Search for the cell housing the specified text and yield its (x, y) center coordinate. 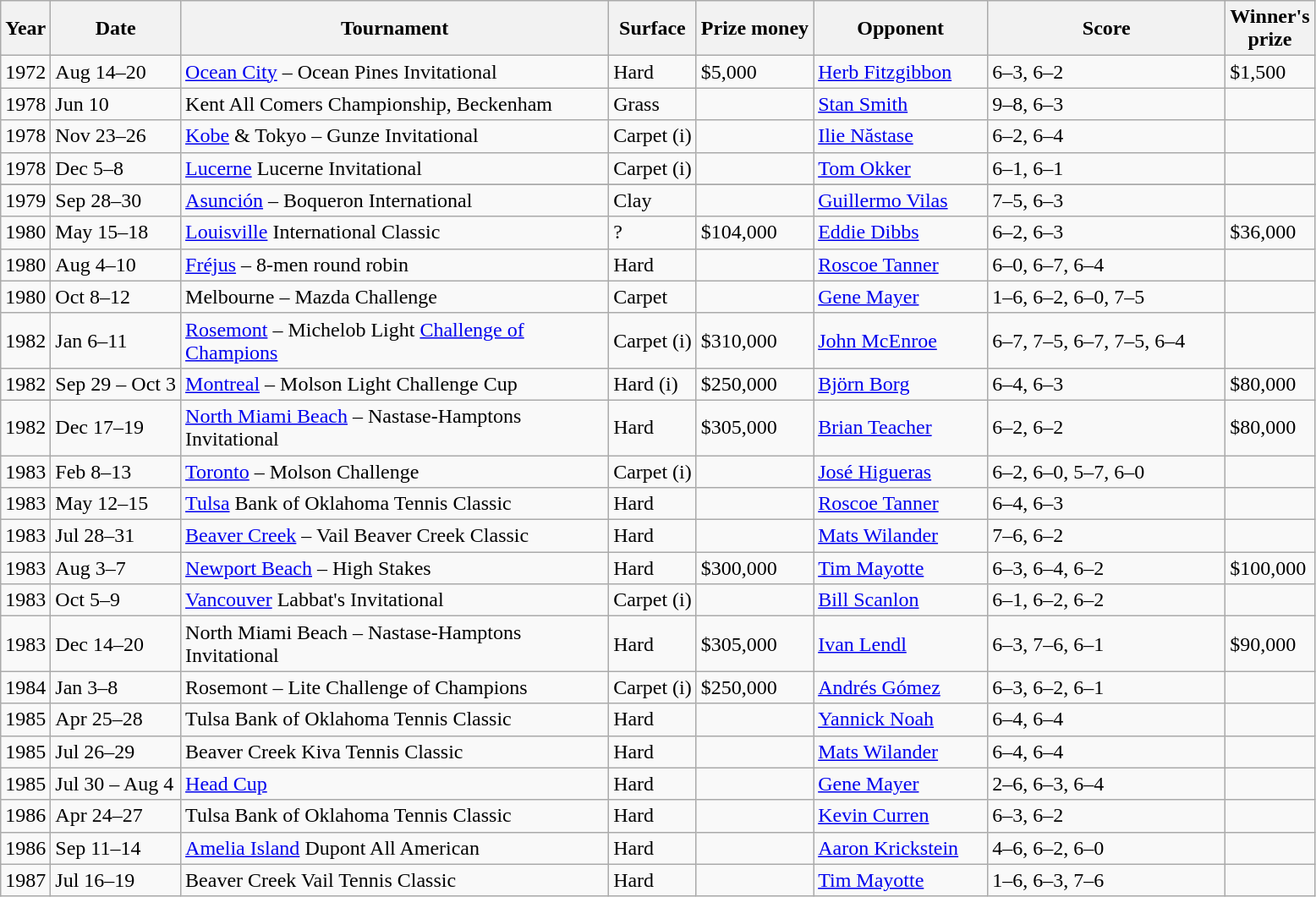
Sep 29 – Oct 3 (116, 384)
Eddie Dibbs (901, 232)
Andrés Gómez (901, 687)
José Higueras (901, 471)
Jan 3–8 (116, 687)
Opponent (901, 29)
Tom Okker (901, 168)
Oct 8–12 (116, 297)
Montreal – Molson Light Challenge Cup (395, 384)
Stan Smith (901, 104)
Jul 28–31 (116, 536)
John McEnroe (901, 340)
Beaver Creek Kiva Tennis Classic (395, 752)
1987 (25, 880)
Hard (i) (653, 384)
1–6, 6–3, 7–6 (1106, 880)
$36,000 (1270, 232)
Clay (653, 200)
Kevin Curren (901, 816)
$310,000 (754, 340)
Sep 28–30 (116, 200)
Dec 14–20 (116, 644)
Apr 25–28 (116, 719)
Jul 16–19 (116, 880)
Nov 23–26 (116, 136)
Aug 4–10 (116, 265)
Oct 5–9 (116, 600)
Jun 10 (116, 104)
Ocean City – Ocean Pines Invitational (395, 72)
Jan 6–11 (116, 340)
Amelia Island Dupont All American (395, 848)
Year (25, 29)
Ivan Lendl (901, 644)
$100,000 (1270, 568)
Newport Beach – High Stakes (395, 568)
Beaver Creek – Vail Beaver Creek Classic (395, 536)
Lucerne Lucerne Invitational (395, 168)
Fréjus – 8-men round robin (395, 265)
Jul 30 – Aug 4 (116, 784)
6–2, 6–3 (1106, 232)
Björn Borg (901, 384)
Sep 11–14 (116, 848)
6–0, 6–7, 6–4 (1106, 265)
6–1, 6–2, 6–2 (1106, 600)
6–3, 6–2, 6–1 (1106, 687)
1984 (25, 687)
Tournament (395, 29)
Date (116, 29)
1979 (25, 200)
Aaron Krickstein (901, 848)
Ilie Năstase (901, 136)
$300,000 (754, 568)
6–3, 6–4, 6–2 (1106, 568)
Rosemont – Michelob Light Challenge of Champions (395, 340)
Asunción – Boqueron International (395, 200)
6–2, 6–0, 5–7, 6–0 (1106, 471)
$104,000 (754, 232)
Dec 5–8 (116, 168)
1972 (25, 72)
Kobe & Tokyo – Gunze Invitational (395, 136)
4–6, 6–2, 6–0 (1106, 848)
Guillermo Vilas (901, 200)
2–6, 6–3, 6–4 (1106, 784)
Brian Teacher (901, 428)
Aug 3–7 (116, 568)
6–7, 7–5, 6–7, 7–5, 6–4 (1106, 340)
Feb 8–13 (116, 471)
Beaver Creek Vail Tennis Classic (395, 880)
Vancouver Labbat's Invitational (395, 600)
6–2, 6–4 (1106, 136)
6–3, 7–6, 6–1 (1106, 644)
Melbourne – Mazda Challenge (395, 297)
7–5, 6–3 (1106, 200)
Grass (653, 104)
Apr 24–27 (116, 816)
? (653, 232)
Head Cup (395, 784)
$5,000 (754, 72)
Surface (653, 29)
Carpet (653, 297)
Toronto – Molson Challenge (395, 471)
$90,000 (1270, 644)
Jul 26–29 (116, 752)
7–6, 6–2 (1106, 536)
Bill Scanlon (901, 600)
Herb Fitzgibbon (901, 72)
Rosemont – Lite Challenge of Champions (395, 687)
Louisville International Classic (395, 232)
May 12–15 (116, 504)
Kent All Comers Championship, Beckenham (395, 104)
Aug 14–20 (116, 72)
Winner's prize (1270, 29)
$1,500 (1270, 72)
6–1, 6–1 (1106, 168)
May 15–18 (116, 232)
1–6, 6–2, 6–0, 7–5 (1106, 297)
Dec 17–19 (116, 428)
Score (1106, 29)
Yannick Noah (901, 719)
6–2, 6–2 (1106, 428)
Prize money (754, 29)
9–8, 6–3 (1106, 104)
